Locate the cell with the specified text and output its [x, y] center coordinate. 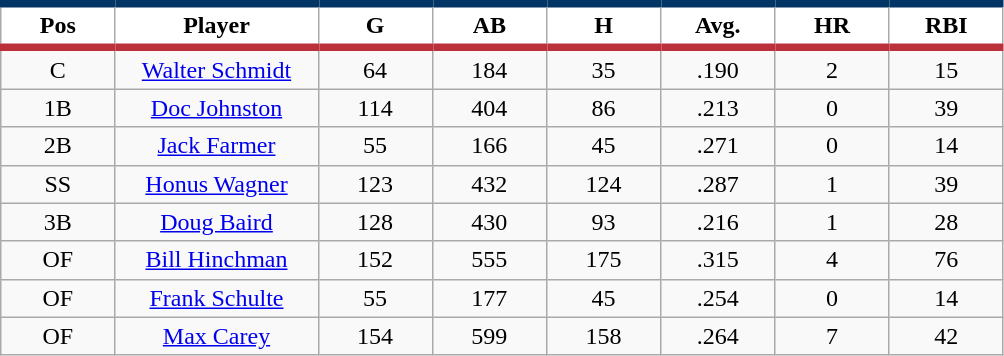
Walter Schmidt [216, 68]
1B [58, 108]
7 [832, 336]
Doug Baird [216, 222]
Player [216, 26]
555 [489, 260]
42 [946, 336]
64 [375, 68]
.216 [718, 222]
28 [946, 222]
152 [375, 260]
.271 [718, 146]
Max Carey [216, 336]
432 [489, 184]
128 [375, 222]
HR [832, 26]
.264 [718, 336]
124 [603, 184]
599 [489, 336]
.190 [718, 68]
184 [489, 68]
35 [603, 68]
2B [58, 146]
93 [603, 222]
G [375, 26]
.287 [718, 184]
Pos [58, 26]
.213 [718, 108]
AB [489, 26]
114 [375, 108]
Frank Schulte [216, 298]
76 [946, 260]
Jack Farmer [216, 146]
.254 [718, 298]
.315 [718, 260]
404 [489, 108]
H [603, 26]
86 [603, 108]
175 [603, 260]
Bill Hinchman [216, 260]
C [58, 68]
177 [489, 298]
3B [58, 222]
15 [946, 68]
SS [58, 184]
123 [375, 184]
166 [489, 146]
Avg. [718, 26]
154 [375, 336]
RBI [946, 26]
430 [489, 222]
Doc Johnston [216, 108]
158 [603, 336]
4 [832, 260]
2 [832, 68]
Honus Wagner [216, 184]
